Extract the (x, y) coordinate from the center of the cell holding the provided text.  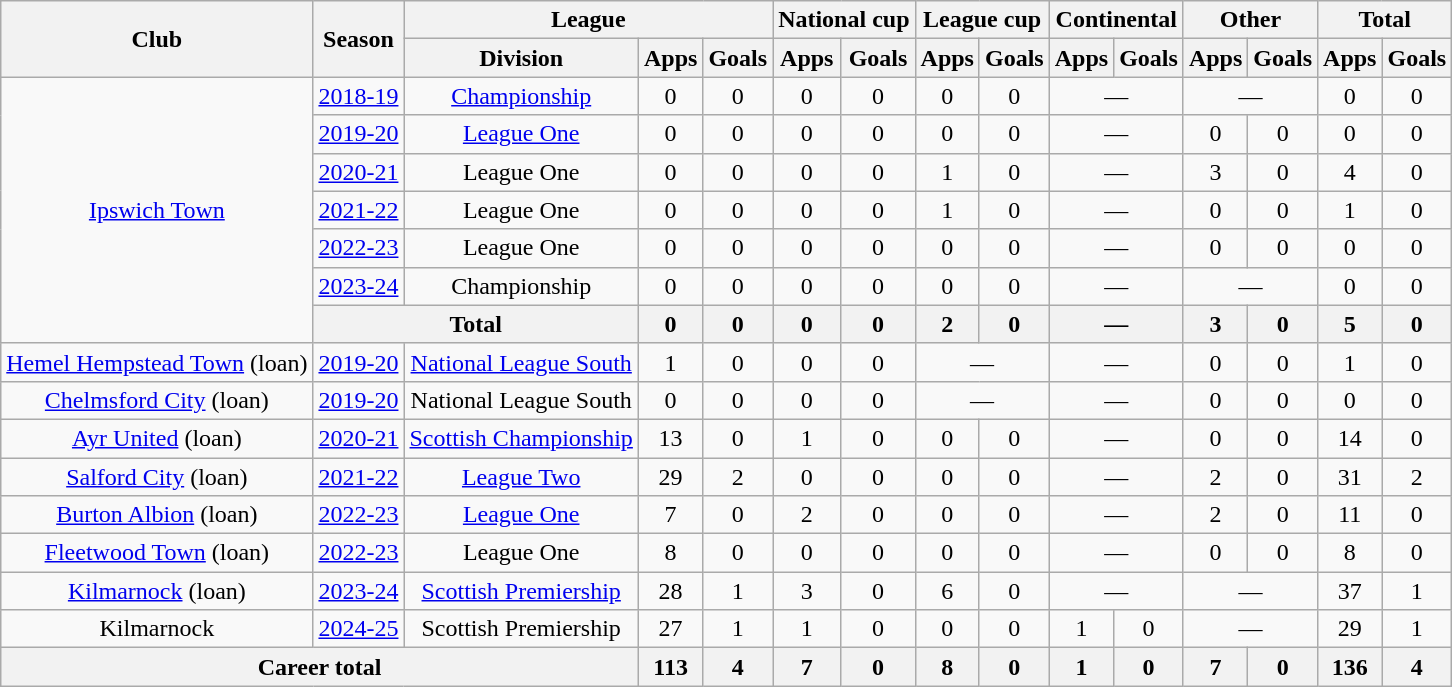
Season (358, 39)
Kilmarnock (157, 629)
113 (670, 667)
Kilmarnock (loan) (157, 591)
Scottish Championship (521, 438)
Chelmsford City (loan) (157, 400)
31 (1350, 477)
Other (1250, 20)
Division (521, 58)
National cup (844, 20)
League (588, 20)
Career total (320, 667)
136 (1350, 667)
Ipswich Town (157, 210)
Salford City (loan) (157, 477)
Burton Albion (loan) (157, 515)
28 (670, 591)
Fleetwood Town (loan) (157, 553)
13 (670, 438)
37 (1350, 591)
27 (670, 629)
League Two (521, 477)
14 (1350, 438)
6 (947, 591)
2018-19 (358, 96)
Club (157, 39)
Ayr United (loan) (157, 438)
5 (1350, 324)
Continental (1116, 20)
2024-25 (358, 629)
League cup (982, 20)
Hemel Hempstead Town (loan) (157, 362)
11 (1350, 515)
